Find where the given text appears and provide that cell's center as (X, Y) coordinate. 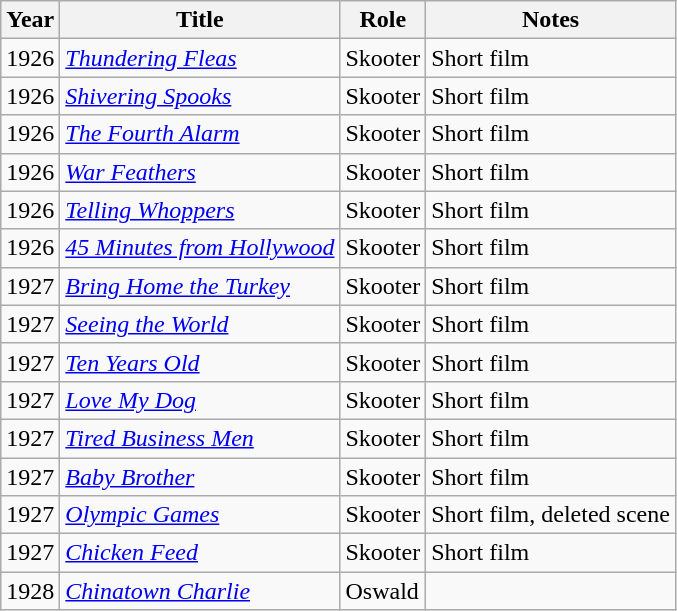
Love My Dog (200, 400)
Year (30, 20)
Short film, deleted scene (551, 515)
Chicken Feed (200, 553)
Title (200, 20)
Olympic Games (200, 515)
Role (383, 20)
Chinatown Charlie (200, 591)
1928 (30, 591)
Bring Home the Turkey (200, 286)
Telling Whoppers (200, 210)
Tired Business Men (200, 438)
War Feathers (200, 172)
Thundering Fleas (200, 58)
Oswald (383, 591)
45 Minutes from Hollywood (200, 248)
Baby Brother (200, 477)
Notes (551, 20)
The Fourth Alarm (200, 134)
Ten Years Old (200, 362)
Seeing the World (200, 324)
Shivering Spooks (200, 96)
